From the cell containing the given text, extract its center point as (X, Y) coordinate. 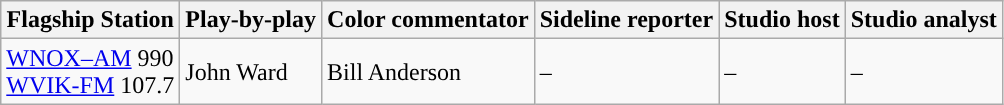
John Ward (251, 72)
Studio analyst (924, 20)
Color commentator (428, 20)
Flagship Station (90, 20)
WNOX–AM 990WVIK-FM 107.7 (90, 72)
Studio host (782, 20)
Sideline reporter (626, 20)
Play-by-play (251, 20)
Bill Anderson (428, 72)
